Detect which cell encompasses the target text, then output its (X, Y) center coordinate. 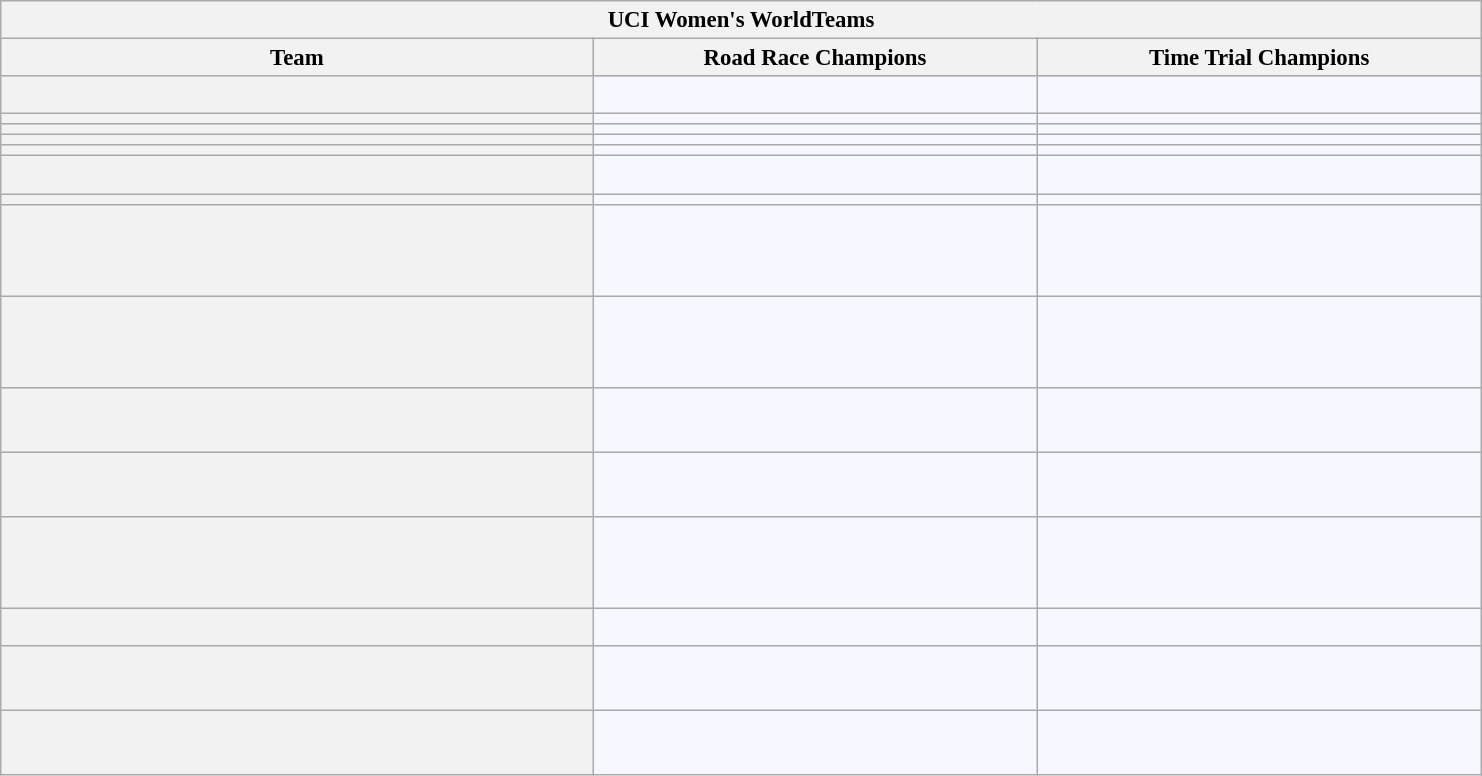
Team (297, 58)
Road Race Champions (815, 58)
UCI Women's WorldTeams (741, 20)
Time Trial Champions (1259, 58)
